Identify which cell holds the provided text, then report its (x, y) central coordinate. 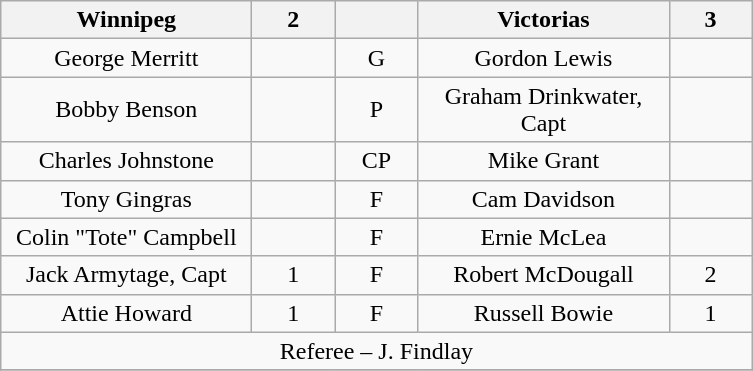
Referee – J. Findlay (376, 351)
Robert McDougall (544, 275)
Attie Howard (126, 313)
P (376, 110)
Colin "Tote" Campbell (126, 237)
Charles Johnstone (126, 161)
Gordon Lewis (544, 58)
Jack Armytage, Capt (126, 275)
Ernie McLea (544, 237)
G (376, 58)
Cam Davidson (544, 199)
Winnipeg (126, 20)
3 (710, 20)
CP (376, 161)
Bobby Benson (126, 110)
Victorias (544, 20)
Russell Bowie (544, 313)
Tony Gingras (126, 199)
Mike Grant (544, 161)
Graham Drinkwater, Capt (544, 110)
George Merritt (126, 58)
